For the text-containing cell, return its midpoint in (X, Y) coordinate format. 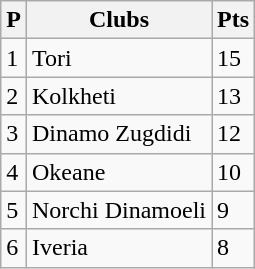
6 (14, 248)
5 (14, 210)
Tori (118, 58)
3 (14, 134)
Kolkheti (118, 96)
13 (234, 96)
4 (14, 172)
P (14, 20)
Dinamo Zugdidi (118, 134)
2 (14, 96)
12 (234, 134)
10 (234, 172)
Iveria (118, 248)
Okeane (118, 172)
8 (234, 248)
1 (14, 58)
9 (234, 210)
Norchi Dinamoeli (118, 210)
15 (234, 58)
Clubs (118, 20)
Pts (234, 20)
